Detect which cell encompasses the target text, then output its [x, y] center coordinate. 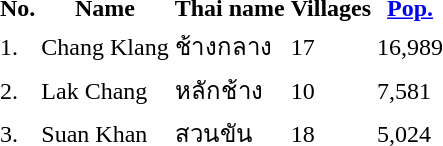
17 [330, 46]
10 [330, 90]
หลักช้าง [230, 90]
Chang Klang [105, 46]
Lak Chang [105, 90]
ช้างกลาง [230, 46]
